Output the [x, y] coordinate of the center of the cell containing the given text.  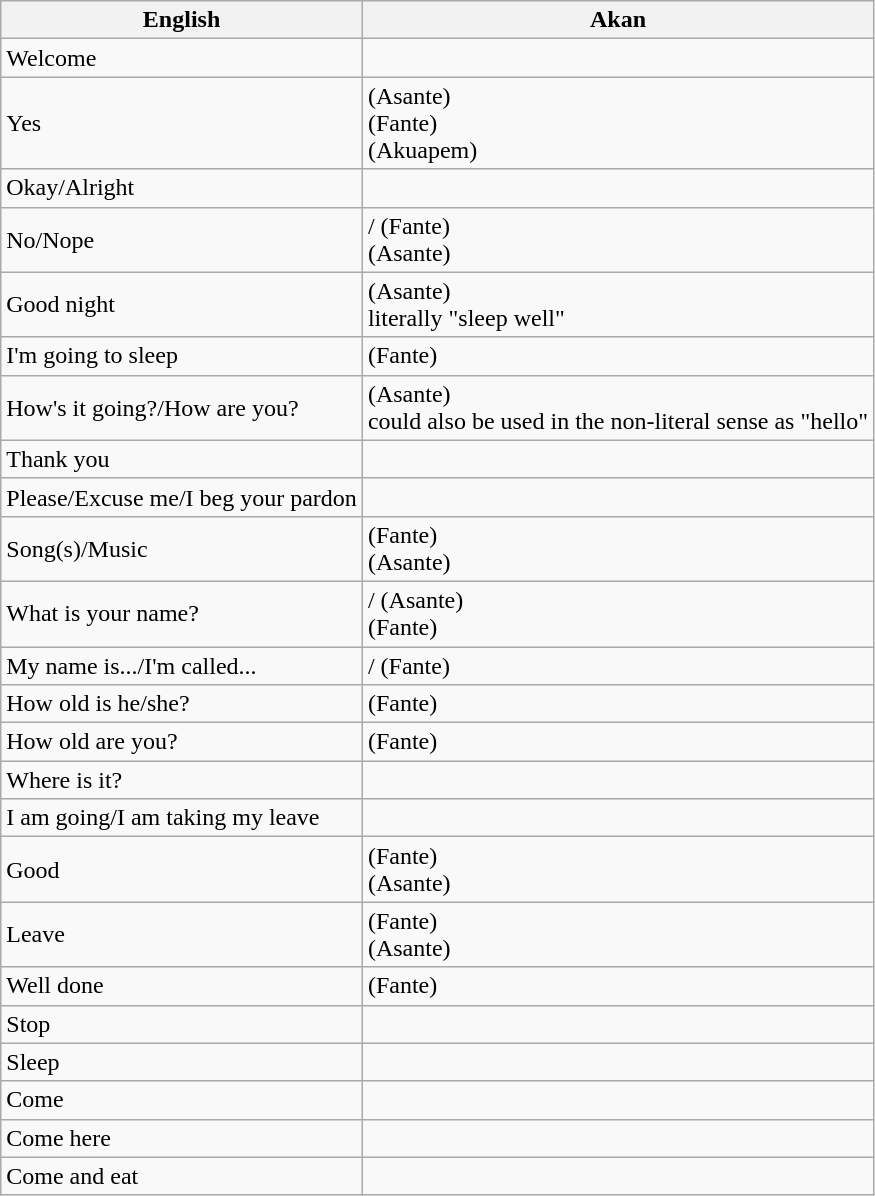
Come [182, 1100]
(Asante)literally "sleep well" [618, 304]
Stop [182, 1024]
Well done [182, 986]
Good [182, 870]
How's it going?/How are you? [182, 408]
English [182, 20]
Come and eat [182, 1176]
What is your name? [182, 614]
How old are you? [182, 742]
/ (Fante) (Asante) [618, 240]
Leave [182, 934]
Song(s)/Music [182, 548]
/ (Asante) (Fante) [618, 614]
Welcome [182, 58]
Akan [618, 20]
Okay/Alright [182, 188]
I am going/I am taking my leave [182, 818]
I'm going to sleep [182, 356]
Yes [182, 123]
(Asante)could also be used in the non-literal sense as "hello" [618, 408]
/ (Fante) [618, 665]
Good night [182, 304]
How old is he/she? [182, 704]
Where is it? [182, 780]
(Asante) (Fante) (Akuapem) [618, 123]
Sleep [182, 1062]
Come here [182, 1138]
Please/Excuse me/I beg your pardon [182, 497]
My name is.../I'm called... [182, 665]
Thank you [182, 459]
No/Nope [182, 240]
